Determine the [X, Y] coordinate at the center of the cell enclosing the given text.  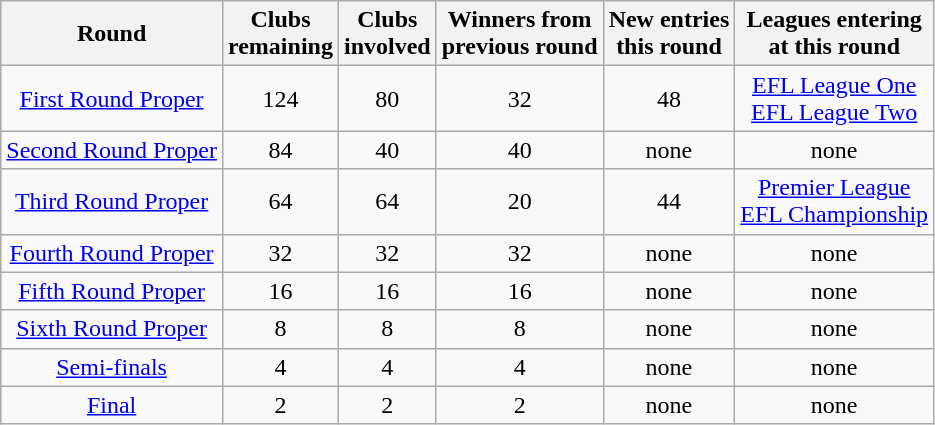
Second Round Proper [112, 150]
20 [520, 202]
Fourth Round Proper [112, 253]
Clubsremaining [280, 34]
Semi-finals [112, 367]
New entriesthis round [669, 34]
Winners fromprevious round [520, 34]
Leagues enteringat this round [834, 34]
Third Round Proper [112, 202]
Premier LeagueEFL Championship [834, 202]
124 [280, 98]
First Round Proper [112, 98]
Fifth Round Proper [112, 291]
48 [669, 98]
80 [387, 98]
44 [669, 202]
EFL League OneEFL League Two [834, 98]
Round [112, 34]
Sixth Round Proper [112, 329]
Final [112, 405]
84 [280, 150]
Clubsinvolved [387, 34]
